Return the (X, Y) coordinate for the center point of the cell that contains the specified text.  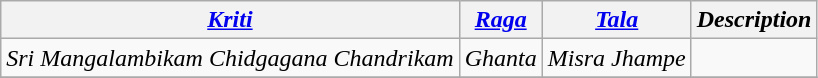
Kriti (230, 20)
Raga (500, 20)
Description (754, 20)
Misra Jhampe (616, 58)
Sri Mangalambikam Chidgagana Chandrikam (230, 58)
Tala (616, 20)
Ghanta (500, 58)
